Search for the cell housing the specified text and yield its [X, Y] center coordinate. 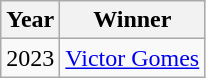
Winner [132, 20]
2023 [30, 58]
Victor Gomes [132, 58]
Year [30, 20]
